Scan for the cell matching the given text and deliver its (X, Y) coordinate at center. 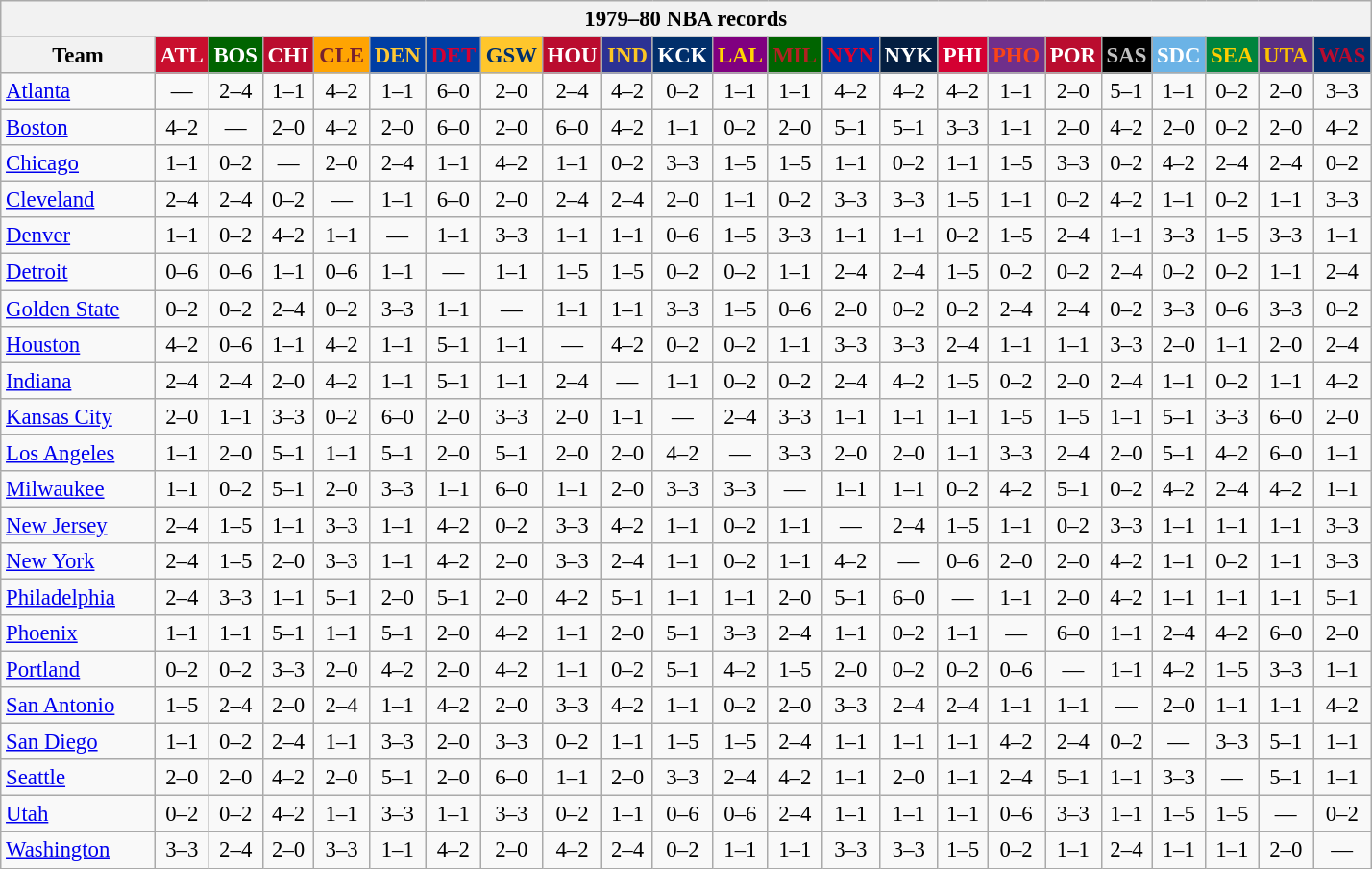
BOS (235, 56)
GSW (512, 56)
HOU (573, 56)
WAS (1342, 56)
PHI (963, 56)
DET (453, 56)
Detroit (79, 272)
IND (627, 56)
Seattle (79, 778)
Milwaukee (79, 489)
Houston (79, 344)
Indiana (79, 381)
San Diego (79, 742)
1979–80 NBA records (686, 19)
Cleveland (79, 200)
LAL (740, 56)
Denver (79, 236)
Kansas City (79, 416)
New York (79, 561)
Boston (79, 128)
POR (1074, 56)
DEN (398, 56)
NYK (909, 56)
Chicago (79, 163)
MIL (795, 56)
Atlanta (79, 91)
Phoenix (79, 633)
Utah (79, 814)
CHI (288, 56)
SEA (1232, 56)
CLE (342, 56)
Team (79, 56)
UTA (1286, 56)
Golden State (79, 309)
Washington (79, 851)
NYN (850, 56)
Los Angeles (79, 453)
Philadelphia (79, 597)
SDC (1179, 56)
Portland (79, 670)
PHO (1017, 56)
SAS (1126, 56)
San Antonio (79, 706)
KCK (682, 56)
ATL (182, 56)
New Jersey (79, 525)
